Scan for the cell matching the given text and deliver its [x, y] coordinate at center. 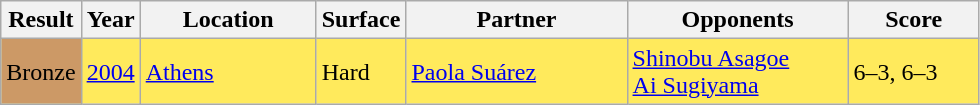
Hard [361, 72]
Athens [228, 72]
6–3, 6–3 [914, 72]
Opponents [738, 20]
Paola Suárez [516, 72]
Surface [361, 20]
Partner [516, 20]
Score [914, 20]
Location [228, 20]
2004 [110, 72]
Bronze [41, 72]
Year [110, 20]
Result [41, 20]
Shinobu Asagoe Ai Sugiyama [738, 72]
